Detect which cell encompasses the target text, then output its (X, Y) center coordinate. 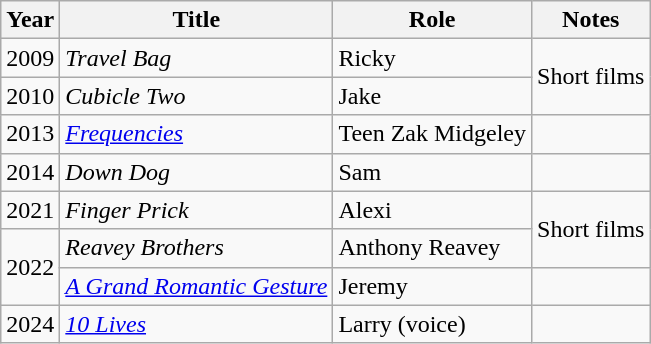
Notes (591, 20)
Larry (voice) (432, 324)
Jeremy (432, 286)
Cubicle Two (196, 96)
2010 (30, 96)
Jake (432, 96)
A Grand Romantic Gesture (196, 286)
Year (30, 20)
Anthony Reavey (432, 248)
2013 (30, 134)
Reavey Brothers (196, 248)
Role (432, 20)
Title (196, 20)
Sam (432, 172)
2014 (30, 172)
2009 (30, 58)
10 Lives (196, 324)
Finger Prick (196, 210)
2022 (30, 267)
Down Dog (196, 172)
2021 (30, 210)
Alexi (432, 210)
Ricky (432, 58)
Frequencies (196, 134)
2024 (30, 324)
Travel Bag (196, 58)
Teen Zak Midgeley (432, 134)
